Determine the (X, Y) coordinate at the center of the cell enclosing the given text.  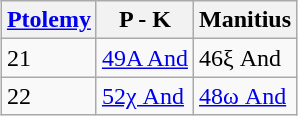
21 (48, 58)
P - K (144, 20)
Ptolemy (48, 20)
Manitius (246, 20)
22 (48, 96)
48ω And (246, 96)
52χ And (144, 96)
46ξ And (246, 58)
49A And (144, 58)
